Pinpoint the cell where the given text exists, returning its [x, y] midpoint coordinate. 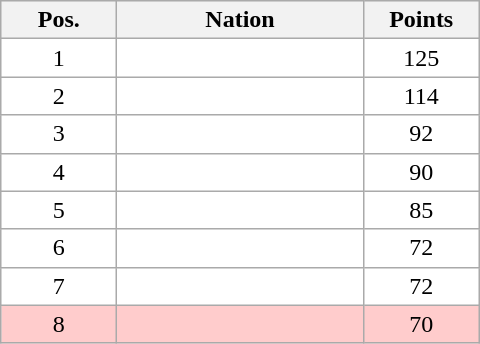
85 [421, 210]
125 [421, 58]
6 [59, 248]
3 [59, 134]
7 [59, 286]
70 [421, 324]
8 [59, 324]
92 [421, 134]
Points [421, 20]
Pos. [59, 20]
Nation [240, 20]
1 [59, 58]
4 [59, 172]
90 [421, 172]
2 [59, 96]
114 [421, 96]
5 [59, 210]
